Find where the given text appears and provide that cell's center as [x, y] coordinate. 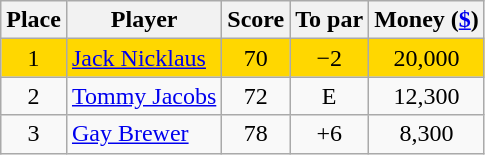
Place [34, 20]
72 [256, 96]
Player [144, 20]
2 [34, 96]
Score [256, 20]
3 [34, 134]
12,300 [427, 96]
E [330, 96]
20,000 [427, 58]
To par [330, 20]
−2 [330, 58]
78 [256, 134]
Tommy Jacobs [144, 96]
Jack Nicklaus [144, 58]
+6 [330, 134]
Gay Brewer [144, 134]
Money ($) [427, 20]
70 [256, 58]
8,300 [427, 134]
1 [34, 58]
